From the cell containing the given text, extract its center point as (x, y) coordinate. 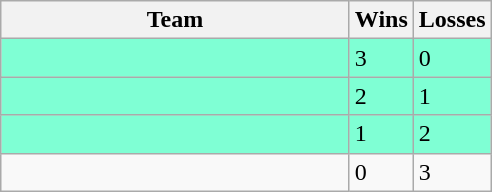
Wins (381, 20)
Team (176, 20)
Losses (452, 20)
